Capture the cell that displays the provided text and extract its (x, y) central coordinate. 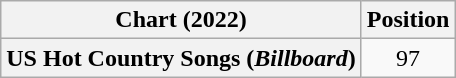
Chart (2022) (181, 20)
97 (408, 58)
US Hot Country Songs (Billboard) (181, 58)
Position (408, 20)
